For the text-containing cell, return its midpoint in [X, Y] coordinate format. 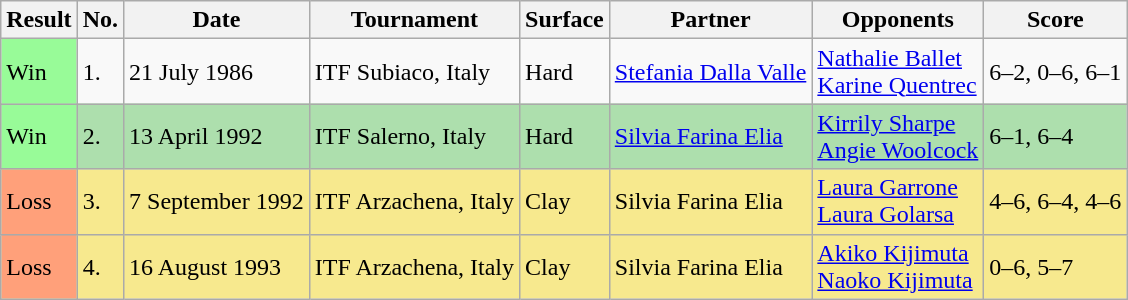
4–6, 6–4, 4–6 [1056, 202]
16 August 1993 [217, 266]
No. [100, 20]
Date [217, 20]
13 April 1992 [217, 136]
Result [39, 20]
4. [100, 266]
Surface [565, 20]
3. [100, 202]
ITF Subiaco, Italy [414, 72]
Stefania Dalla Valle [710, 72]
Partner [710, 20]
6–1, 6–4 [1056, 136]
1. [100, 72]
Tournament [414, 20]
2. [100, 136]
Nathalie Ballet Karine Quentrec [898, 72]
Akiko Kijimuta Naoko Kijimuta [898, 266]
Score [1056, 20]
7 September 1992 [217, 202]
Opponents [898, 20]
6–2, 0–6, 6–1 [1056, 72]
Kirrily Sharpe Angie Woolcock [898, 136]
21 July 1986 [217, 72]
ITF Salerno, Italy [414, 136]
0–6, 5–7 [1056, 266]
Laura Garrone Laura Golarsa [898, 202]
